Return the (x, y) coordinate for the center point of the cell that contains the specified text.  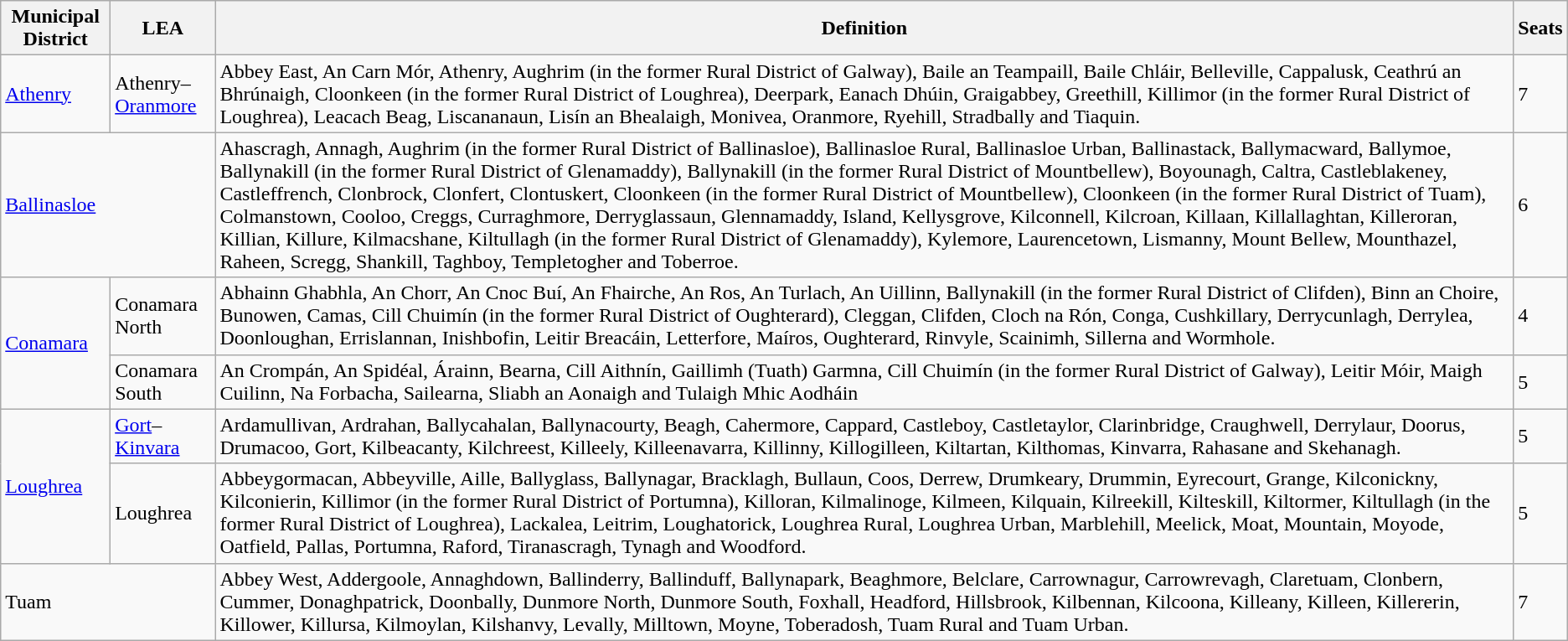
Conamara (55, 344)
Ballinasloe (108, 204)
Tuam (108, 602)
Definition (864, 28)
LEA (162, 28)
Athenry (55, 94)
6 (1540, 204)
Municipal District (55, 28)
Athenry–Oranmore (162, 94)
Seats (1540, 28)
Gort–Kinvara (162, 436)
Conamara South (162, 382)
Conamara North (162, 316)
4 (1540, 316)
